Scan for the cell matching the given text and deliver its (x, y) coordinate at center. 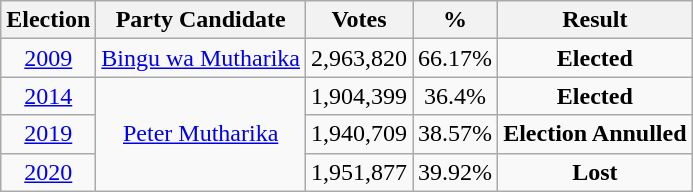
Peter Mutharika (201, 134)
Party Candidate (201, 20)
38.57% (456, 134)
2,963,820 (360, 58)
Lost (595, 172)
1,904,399 (360, 96)
39.92% (456, 172)
2009 (48, 58)
2014 (48, 96)
Election (48, 20)
Result (595, 20)
1,951,877 (360, 172)
2020 (48, 172)
% (456, 20)
1,940,709 (360, 134)
Votes (360, 20)
36.4% (456, 96)
Bingu wa Mutharika (201, 58)
66.17% (456, 58)
Election Annulled (595, 134)
2019 (48, 134)
